For the text-containing cell, return its midpoint in [x, y] coordinate format. 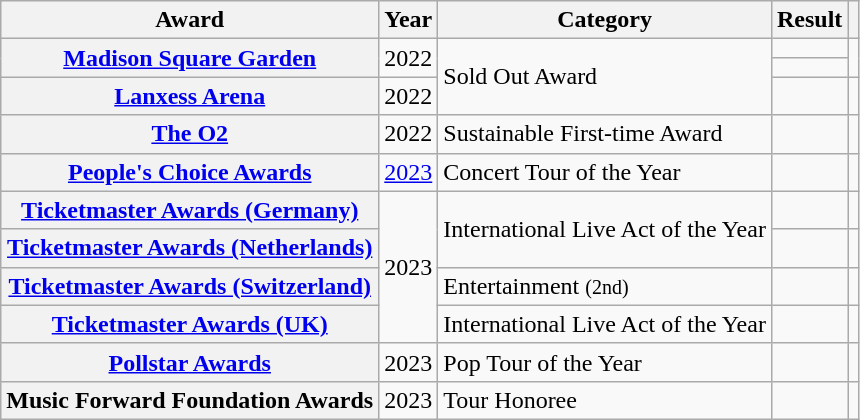
Madison Square Garden [190, 58]
Music Forward Foundation Awards [190, 400]
Sustainable First-time Award [605, 134]
Entertainment (2nd) [605, 286]
Ticketmaster Awards (Switzerland) [190, 286]
People's Choice Awards [190, 172]
Concert Tour of the Year [605, 172]
Category [605, 20]
Tour Honoree [605, 400]
Ticketmaster Awards (Germany) [190, 210]
Pollstar Awards [190, 362]
Award [190, 20]
Ticketmaster Awards (UK) [190, 324]
Lanxess Arena [190, 96]
Ticketmaster Awards (Netherlands) [190, 248]
The O2 [190, 134]
Sold Out Award [605, 77]
Year [408, 20]
Pop Tour of the Year [605, 362]
Result [809, 20]
